Pinpoint the cell where the given text exists, returning its [X, Y] midpoint coordinate. 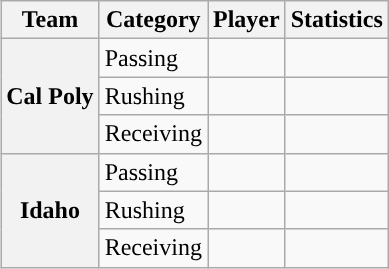
Player [247, 20]
Statistics [336, 20]
Category [153, 20]
Team [50, 20]
Cal Poly [50, 96]
Idaho [50, 210]
